Determine the (x, y) coordinate at the center of the cell enclosing the given text.  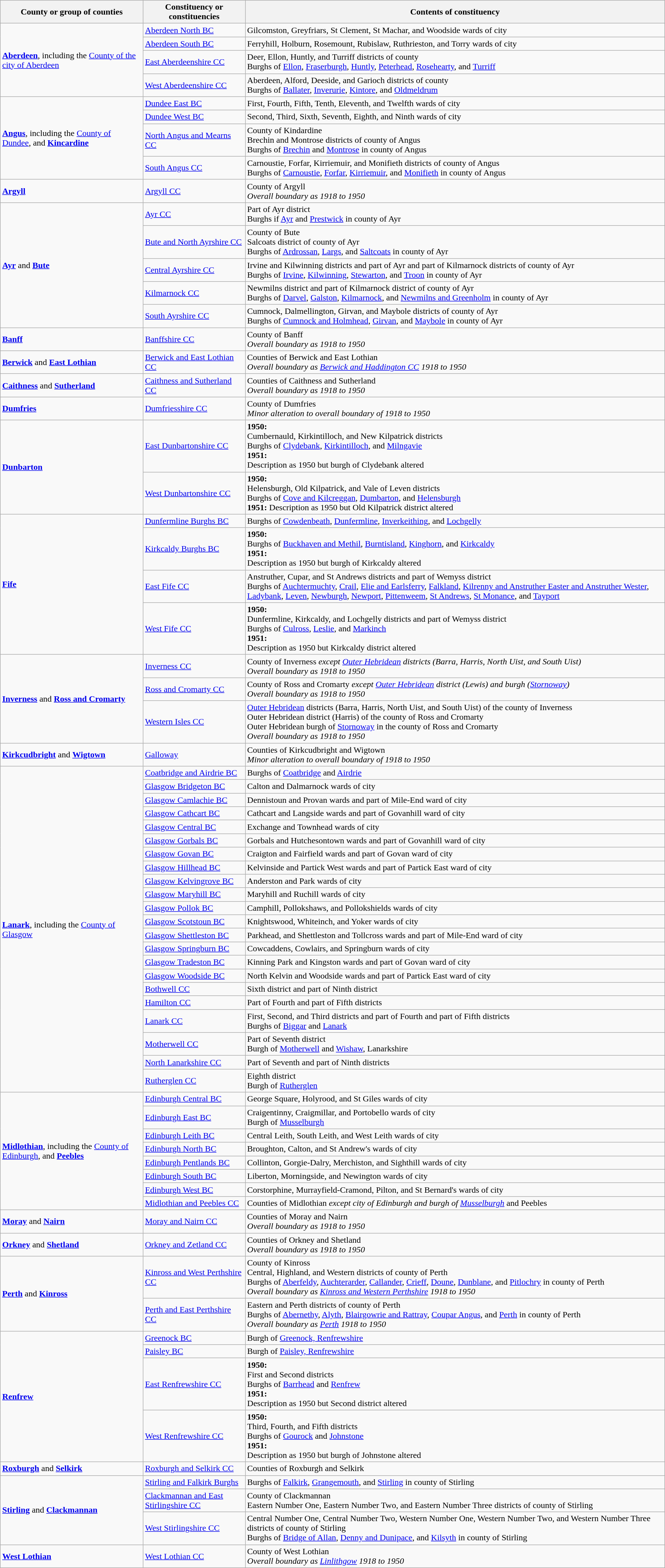
Perth and East Perthshire CC (194, 1315)
Caithness and Sutherland (72, 386)
Stirling and Falkirk Burghs (194, 1482)
Corstorphine, Murrayfield-Cramond, Pilton, and St Bernard's wards of city (455, 1189)
Greenock BC (194, 1338)
Glasgow Pollok BC (194, 908)
Edinburgh Pentlands BC (194, 1163)
Roxburgh and Selkirk (72, 1469)
Central Leith, South Leith, and West Leith wards of city (455, 1136)
Galloway (194, 754)
Part of Fourth and part of Fifth districts (455, 1003)
Glasgow Shettleston BC (194, 935)
North Kelvin and Woodside wards and part of Partick East ward of city (455, 975)
Dumfries (72, 408)
Broughton, Calton, and St Andrew's wards of city (455, 1149)
Craigentinny, Craigmillar, and Portobello wards of city Burgh of Musselburgh (455, 1117)
County of West Lothian Overall boundary as Linlithgow 1918 to 1950 (455, 1556)
Renfrew (72, 1396)
Burgh of Paisley, Renfrewshire (455, 1351)
Parkhead, and Shettleston and Tollcross wards and part of Mile-End ward of city (455, 935)
Ross and Cromarty CC (194, 689)
Glasgow Bridgeton BC (194, 786)
North Angus and Mearns CC (194, 140)
Glasgow Cathcart BC (194, 813)
Edinburgh South BC (194, 1176)
Glasgow Hillhead BC (194, 867)
Banffshire CC (194, 339)
Glasgow Kelvingrove BC (194, 881)
County of Kindardine Brechin and Montrose districts of county of Angus Burghs of Brechin and Montrose in county of Angus (455, 140)
Clackmannan and East Stirlingshire CC (194, 1501)
Part of Seventh district Burgh of Motherwell and Wishaw, Lanarkshire (455, 1044)
Counties of Orkney and Shetland Overall boundary as 1918 to 1950 (455, 1244)
Glasgow Maryhill BC (194, 894)
Counties of Kirkcudbright and Wigtown Minor alteration to overall boundary of 1918 to 1950 (455, 754)
Part of Seventh and part of Ninth districts (455, 1062)
Glasgow Scotstoun BC (194, 921)
Counties of Berwick and East Lothian Overall boundary as Berwick and Haddington CC 1918 to 1950 (455, 362)
Argyll CC (194, 191)
Motherwell CC (194, 1044)
Roxburgh and Selkirk CC (194, 1469)
Ferryhill, Holburn, Rosemount, Rubislaw, Ruthrieston, and Torry wards of city (455, 44)
Exchange and Townhead wards of city (455, 827)
Edinburgh Central BC (194, 1099)
County of Dumfries Minor alteration to overall boundary of 1918 to 1950 (455, 408)
County of Banff Overall boundary as 1918 to 1950 (455, 339)
West Lothian (72, 1556)
Aberdeen South BC (194, 44)
South Angus CC (194, 168)
Newmilns district and part of Kilmarnock district of county of Ayr Burghs of Darvel, Galston, Kilmarnock, and Newmilns and Greenholm in county of Ayr (455, 293)
1950: Burghs of Buckhaven and Methil, Burntisland, Kinghorn, and Kirkcaldy 1951: Description as 1950 but burgh of Kirkcaldy altered (455, 549)
County of Clackmannan Eastern Number One, Eastern Number Two, and Eastern Number Three districts of county of Stirling (455, 1501)
West Lothian CC (194, 1556)
West Renfrewshire CC (194, 1436)
Second, Third, Sixth, Seventh, Eighth, and Ninth wards of city (455, 117)
Glasgow Springburn BC (194, 948)
East Fife CC (194, 586)
Fife (72, 584)
Inverness and Ross and Cromarty (72, 699)
Dumfriesshire CC (194, 408)
Calton and Dalmarnock wards of city (455, 786)
Hamilton CC (194, 1003)
Argyll (72, 191)
Kinross and West Perthshire CC (194, 1278)
Berwick and East Lothian CC (194, 362)
Banff (72, 339)
Bothwell CC (194, 989)
Glasgow Govan BC (194, 854)
Deer, Ellon, Huntly, and Turriff districts of county Burghs of Ellon, Fraserburgh, Huntly, Peterhead, Rosehearty, and Turriff (455, 62)
Coatbridge and Airdrie BC (194, 773)
Burghs of Coatbridge and Airdrie (455, 773)
Kilmarnock CC (194, 293)
Berwick and East Lothian (72, 362)
Edinburgh West BC (194, 1189)
1950: First and Second districts Burghs of Barrhead and Renfrew 1951: Description as 1950 but Second district altered (455, 1384)
Counties of Roxburgh and Selkirk (455, 1469)
Anderston and Park wards of city (455, 881)
North Lanarkshire CC (194, 1062)
Eighth district Burgh of Rutherglen (455, 1081)
Midlothian and Peebles CC (194, 1203)
Perth and Kinross (72, 1294)
Glasgow Gorbals BC (194, 840)
Kelvinside and Partick West wards and part of Partick East ward of city (455, 867)
Rutherglen CC (194, 1081)
Collinton, Gorgie-Dalry, Merchiston, and Sighthill wards of city (455, 1163)
Sixth district and part of Ninth district (455, 989)
South Ayrshire CC (194, 316)
County of Inverness except Outer Hebridean districts (Barra, Harris, North Uist, and South Uist) Overall boundary as 1918 to 1950 (455, 666)
Constituency or constituencies (194, 12)
County of Argyll Overall boundary as 1918 to 1950 (455, 191)
Stirling and Clackmannan (72, 1510)
Edinburgh East BC (194, 1117)
Aberdeen, Alford, Deeside, and Garioch districts of county Burghs of Ballater, Inverurie, Kintore, and Oldmeldrum (455, 85)
Liberton, Morningside, and Newington wards of city (455, 1176)
Caithness and Sutherland CC (194, 386)
Contents of constituency (455, 12)
County of Ross and Cromarty except Outer Hebridean district (Lewis) and burgh (Stornoway) Overall boundary as 1918 to 1950 (455, 689)
Edinburgh North BC (194, 1149)
Kirkcaldy Burghs BC (194, 549)
West Dunbartonshire CC (194, 493)
West Stirlingshire CC (194, 1528)
Camphill, Pollokshaws, and Pollokshields wards of city (455, 908)
Knightswood, Whiteinch, and Yoker wards of city (455, 921)
West Aberdeenshire CC (194, 85)
Glasgow Tradeston BC (194, 962)
Dundee East BC (194, 103)
Dunfermline Burghs BC (194, 521)
George Square, Holyrood, and St Giles wards of city (455, 1099)
Inverness CC (194, 666)
Dunbarton (72, 467)
Carnoustie, Forfar, Kirriemuir, and Monifieth districts of county of Angus Burghs of Carnoustie, Forfar, Kirriemuir, and Monifieth in county of Angus (455, 168)
Angus, including the County of Dundee, and Kincardine (72, 138)
Moray and Nairn CC (194, 1221)
Part of Ayr district Burghs if Ayr and Prestwick in county of Ayr (455, 214)
County or group of counties (72, 12)
Cowcaddens, Cowlairs, and Springburn wards of city (455, 948)
Counties of Caithness and Sutherland Overall boundary as 1918 to 1950 (455, 386)
Orkney and Shetland (72, 1244)
First, Fourth, Fifth, Tenth, Eleventh, and Twelfth wards of city (455, 103)
West Fife CC (194, 628)
Craigton and Fairfield wards and part of Govan ward of city (455, 854)
Burgh of Greenock, Renfrewshire (455, 1338)
Cathcart and Langside wards and part of Govanhill ward of city (455, 813)
Glasgow Camlachie BC (194, 800)
Western Isles CC (194, 722)
Orkney and Zetland CC (194, 1244)
East Dunbartonshire CC (194, 446)
Aberdeen North BC (194, 30)
Counties of Midlothian except city of Edinburgh and burgh of Musselburgh and Peebles (455, 1203)
Gorbals and Hutchesontown wards and part of Govanhill ward of city (455, 840)
1950: Third, Fourth, and Fifth districts Burghs of Gourock and Johnstone 1951: Description as 1950 but burgh of Johnstone altered (455, 1436)
Maryhill and Ruchill wards of city (455, 894)
Ayr and Bute (72, 265)
Lanark CC (194, 1021)
Ayr CC (194, 214)
Aberdeen, including the County of the city of Aberdeen (72, 60)
Dundee West BC (194, 117)
Midlothian, including the County of Edinburgh, and Peebles (72, 1151)
First, Second, and Third districts and part of Fourth and part of Fifth districts Burghs of Biggar and Lanark (455, 1021)
East Aberdeenshire CC (194, 62)
Central Ayrshire CC (194, 270)
Lanark, including the County of Glasgow (72, 929)
Glasgow Central BC (194, 827)
Counties of Moray and Nairn Overall boundary as 1918 to 1950 (455, 1221)
Cumnock, Dalmellington, Girvan, and Maybole districts of county of Ayr Burghs of Cumnock and Holmhead, Girvan, and Maybole in county of Ayr (455, 316)
Kirkcudbright and Wigtown (72, 754)
Dennistoun and Provan wards and part of Mile-End ward of city (455, 800)
Moray and Nairn (72, 1221)
Kinning Park and Kingston wards and part of Govan ward of city (455, 962)
Edinburgh Leith BC (194, 1136)
Bute and North Ayrshire CC (194, 242)
Burghs of Falkirk, Grangemouth, and Stirling in county of Stirling (455, 1482)
East Renfrewshire CC (194, 1384)
Glasgow Woodside BC (194, 975)
Paisley BC (194, 1351)
County of Bute Salcoats district of county of Ayr Burghs of Ardrossan, Largs, and Saltcoats in county of Ayr (455, 242)
Gilcomston, Greyfriars, St Clement, St Machar, and Woodside wards of city (455, 30)
Burghs of Cowdenbeath, Dunfermline, Inverkeithing, and Lochgelly (455, 521)
